Determine the (X, Y) coordinate at the center of the cell enclosing the given text.  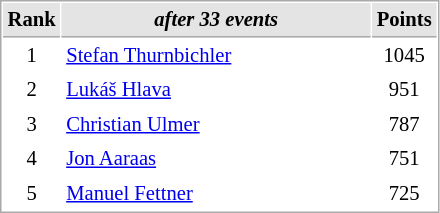
951 (404, 90)
5 (32, 194)
Stefan Thurnbichler (216, 56)
Rank (32, 20)
751 (404, 158)
4 (32, 158)
Points (404, 20)
Manuel Fettner (216, 194)
1 (32, 56)
1045 (404, 56)
3 (32, 124)
725 (404, 194)
Lukáš Hlava (216, 90)
after 33 events (216, 20)
2 (32, 90)
787 (404, 124)
Jon Aaraas (216, 158)
Christian Ulmer (216, 124)
